Extract the (x, y) coordinate from the center of the cell holding the provided text.  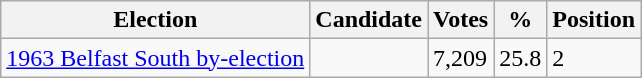
Candidate (369, 20)
25.8 (520, 58)
% (520, 20)
1963 Belfast South by-election (156, 58)
Position (594, 20)
7,209 (461, 58)
2 (594, 58)
Election (156, 20)
Votes (461, 20)
